Return the (x, y) coordinate for the center point of the cell that contains the specified text.  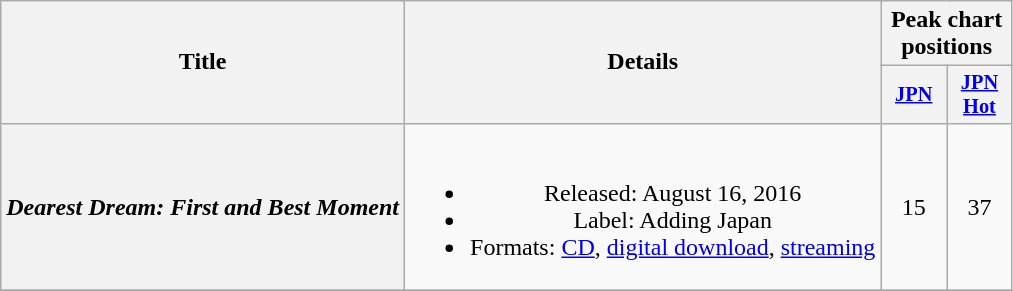
JPNHot (980, 95)
37 (980, 206)
Peak chart positions (946, 34)
15 (914, 206)
Released: August 16, 2016Label: Adding JapanFormats: CD, digital download, streaming (643, 206)
Title (203, 62)
Details (643, 62)
JPN (914, 95)
Dearest Dream: First and Best Moment (203, 206)
